Identify which cell holds the provided text, then report its (X, Y) central coordinate. 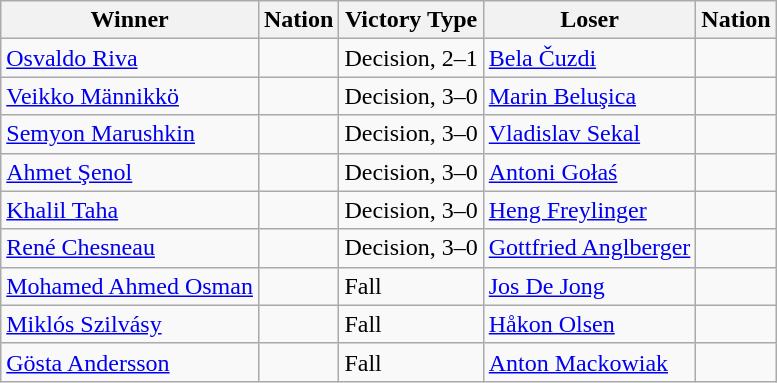
Jos De Jong (590, 286)
Semyon Marushkin (130, 134)
Marin Beluşica (590, 96)
Anton Mackowiak (590, 362)
Mohamed Ahmed Osman (130, 286)
Håkon Olsen (590, 324)
Miklós Szilvásy (130, 324)
Veikko Männikkö (130, 96)
Bela Čuzdi (590, 58)
Vladislav Sekal (590, 134)
Heng Freylinger (590, 210)
Osvaldo Riva (130, 58)
Antoni Gołaś (590, 172)
Khalil Taha (130, 210)
Victory Type (411, 20)
Decision, 2–1 (411, 58)
René Chesneau (130, 248)
Ahmet Şenol (130, 172)
Winner (130, 20)
Gösta Andersson (130, 362)
Gottfried Anglberger (590, 248)
Loser (590, 20)
